Capture the cell that displays the provided text and extract its (X, Y) central coordinate. 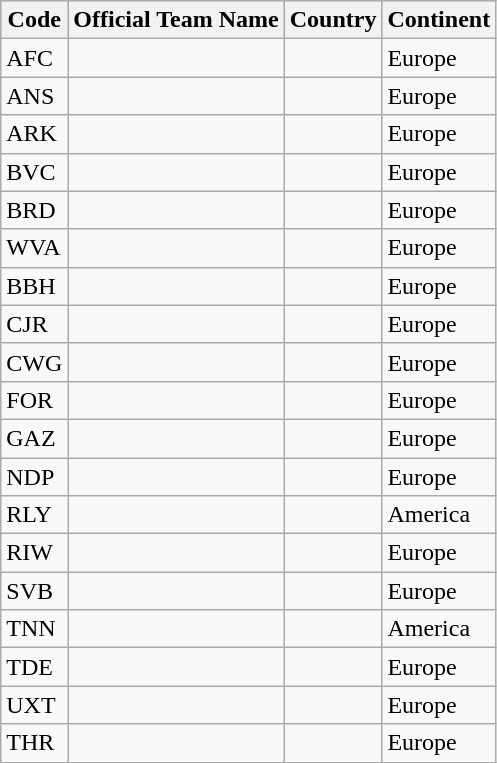
NDP (34, 477)
FOR (34, 400)
BRD (34, 210)
RLY (34, 515)
Official Team Name (176, 20)
Code (34, 20)
Continent (439, 20)
BBH (34, 286)
THR (34, 743)
TDE (34, 667)
WVA (34, 248)
CWG (34, 362)
ANS (34, 96)
CJR (34, 324)
TNN (34, 629)
ARK (34, 134)
RIW (34, 553)
SVB (34, 591)
BVC (34, 172)
UXT (34, 705)
Country (333, 20)
GAZ (34, 438)
AFC (34, 58)
